Provide the [x, y] coordinate of the cell's center where the given text is located.  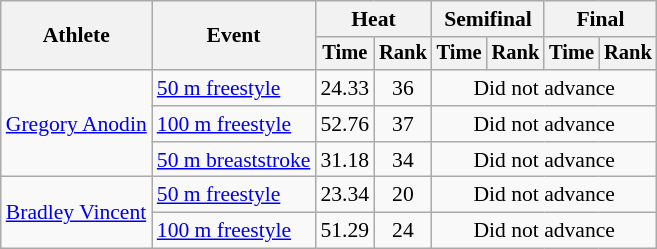
36 [403, 88]
20 [403, 195]
Gregory Anodin [76, 124]
Bradley Vincent [76, 212]
50 m breaststroke [234, 160]
52.76 [344, 124]
Semifinal [488, 19]
31.18 [344, 160]
24.33 [344, 88]
Event [234, 36]
23.34 [344, 195]
37 [403, 124]
Heat [373, 19]
Final [600, 19]
24 [403, 231]
51.29 [344, 231]
Athlete [76, 36]
34 [403, 160]
